Extract the [x, y] coordinate from the center of the cell holding the provided text.  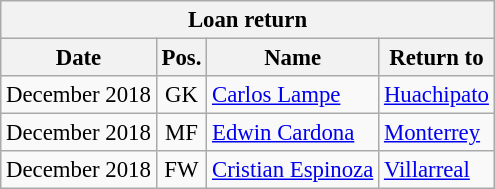
MF [181, 133]
Return to [437, 58]
Villarreal [437, 170]
Name [293, 58]
Pos. [181, 58]
Monterrey [437, 133]
GK [181, 95]
Loan return [248, 20]
Cristian Espinoza [293, 170]
FW [181, 170]
Date [78, 58]
Huachipato [437, 95]
Edwin Cardona [293, 133]
Carlos Lampe [293, 95]
